Determine the [X, Y] coordinate at the center of the cell enclosing the given text.  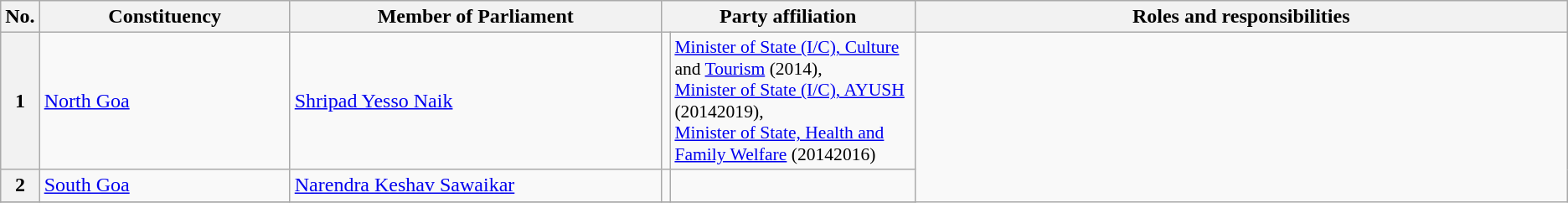
2 [20, 185]
1 [20, 101]
North Goa [164, 101]
Shripad Yesso Naik [476, 101]
Member of Parliament [476, 17]
Minister of State (I/C), Culture and Tourism (2014),Minister of State (I/C), AYUSH (20142019),Minister of State, Health and Family Welfare (20142016) [792, 101]
Party affiliation [787, 17]
Narendra Keshav Sawaikar [476, 185]
Constituency [164, 17]
No. [20, 17]
South Goa [164, 185]
Roles and responsibilities [1241, 17]
